Output the (x, y) coordinate of the center of the cell containing the given text.  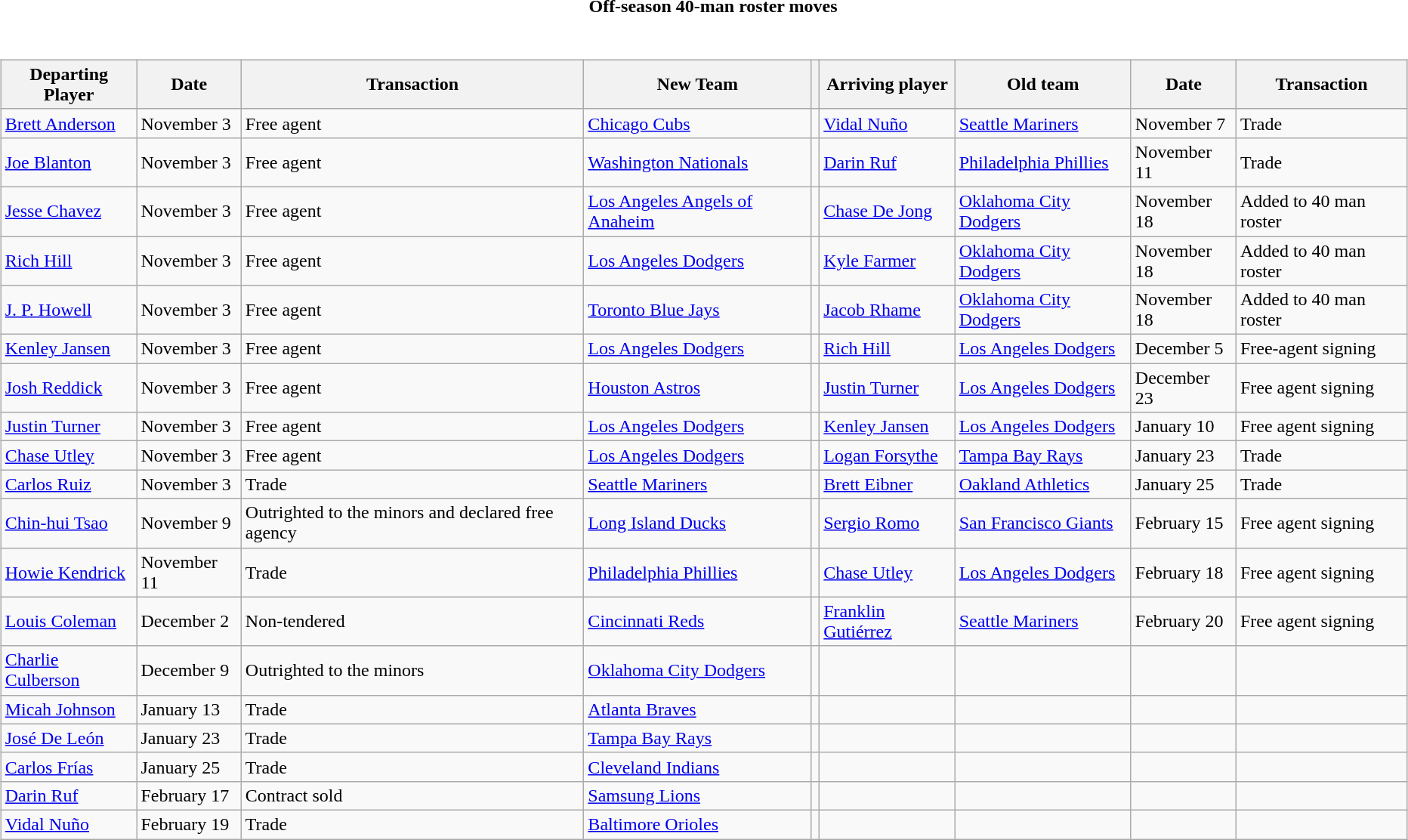
February 18 (1183, 573)
New Team (698, 85)
Contract sold (412, 795)
Atlanta Braves (698, 709)
February 15 (1183, 523)
November 9 (189, 523)
January 13 (189, 709)
January 10 (1183, 427)
Washington Nationals (698, 162)
February 17 (189, 795)
Samsung Lions (698, 795)
Outrighted to the minors (412, 671)
San Francisco Giants (1042, 523)
Franklin Gutiérrez (887, 621)
José De León (69, 738)
Arriving player (887, 85)
Cleveland Indians (698, 767)
Outrighted to the minors and declared free agency (412, 523)
December 5 (1183, 349)
December 2 (189, 621)
Jesse Chavez (69, 212)
Cincinnati Reds (698, 621)
Chin-hui Tsao (69, 523)
Long Island Ducks (698, 523)
Howie Kendrick (69, 573)
Josh Reddick (69, 388)
Charlie Culberson (69, 671)
Micah Johnson (69, 709)
Carlos Ruiz (69, 484)
Carlos Frías (69, 767)
December 9 (189, 671)
Los Angeles Angels of Anaheim (698, 212)
Old team (1042, 85)
November 7 (1183, 123)
Brett Anderson (69, 123)
J. P. Howell (69, 310)
December 23 (1183, 388)
Departing Player (69, 85)
Jacob Rhame (887, 310)
Baltimore Orioles (698, 824)
Chicago Cubs (698, 123)
Non-tendered (412, 621)
Chase De Jong (887, 212)
Oakland Athletics (1042, 484)
Kyle Farmer (887, 260)
Free-agent signing (1321, 349)
Louis Coleman (69, 621)
Toronto Blue Jays (698, 310)
Logan Forsythe (887, 456)
Sergio Romo (887, 523)
February 20 (1183, 621)
Joe Blanton (69, 162)
February 19 (189, 824)
Houston Astros (698, 388)
Brett Eibner (887, 484)
